Search for the cell housing the specified text and yield its [X, Y] center coordinate. 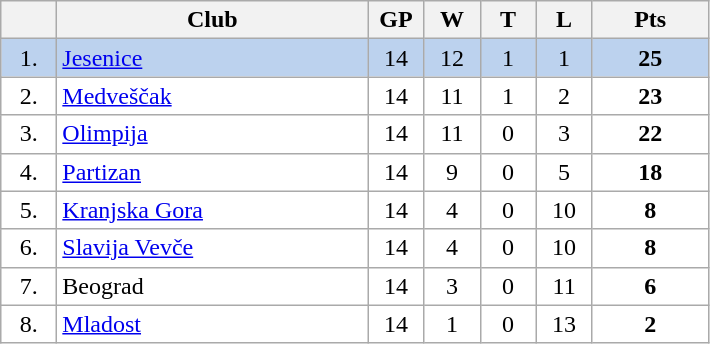
6 [650, 286]
GP [396, 20]
Medveščak [212, 96]
Olimpija [212, 134]
13 [564, 324]
Beograd [212, 286]
Kranjska Gora [212, 210]
25 [650, 58]
Mladost [212, 324]
7. [29, 286]
Club [212, 20]
4. [29, 172]
5 [564, 172]
Slavija Vevče [212, 248]
6. [29, 248]
18 [650, 172]
23 [650, 96]
2. [29, 96]
Jesenice [212, 58]
22 [650, 134]
1. [29, 58]
8. [29, 324]
T [508, 20]
3. [29, 134]
Partizan [212, 172]
5. [29, 210]
L [564, 20]
Pts [650, 20]
12 [452, 58]
9 [452, 172]
W [452, 20]
